Detect which cell encompasses the target text, then output its [x, y] center coordinate. 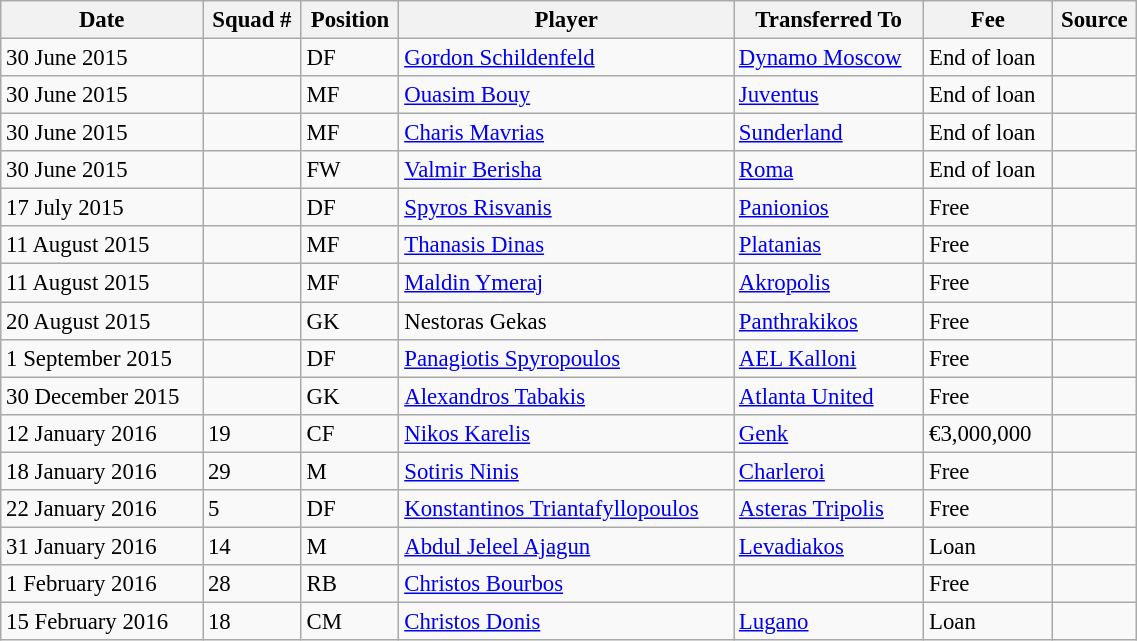
18 January 2016 [102, 471]
Panionios [829, 208]
Konstantinos Triantafyllopoulos [566, 509]
Atlanta United [829, 396]
FW [350, 170]
29 [252, 471]
RB [350, 584]
Panthrakikos [829, 321]
Akropolis [829, 283]
Squad # [252, 20]
Alexandros Tabakis [566, 396]
Nikos Karelis [566, 433]
Panagiotis Spyropoulos [566, 358]
Gordon Schildenfeld [566, 58]
Charleroi [829, 471]
Abdul Jeleel Ajagun [566, 546]
Fee [988, 20]
1 September 2015 [102, 358]
Lugano [829, 621]
Genk [829, 433]
CM [350, 621]
Date [102, 20]
Position [350, 20]
Charis Mavrias [566, 133]
20 August 2015 [102, 321]
Source [1094, 20]
17 July 2015 [102, 208]
Maldin Ymeraj [566, 283]
Thanasis Dinas [566, 245]
AEL Kalloni [829, 358]
Christos Donis [566, 621]
Roma [829, 170]
Transferred To [829, 20]
19 [252, 433]
Ouasim Bouy [566, 95]
15 February 2016 [102, 621]
Christos Bourbos [566, 584]
30 December 2015 [102, 396]
5 [252, 509]
1 February 2016 [102, 584]
Dynamo Moscow [829, 58]
Sotiris Ninis [566, 471]
28 [252, 584]
Sunderland [829, 133]
Player [566, 20]
18 [252, 621]
Levadiakos [829, 546]
Spyros Risvanis [566, 208]
22 January 2016 [102, 509]
€3,000,000 [988, 433]
Juventus [829, 95]
Platanias [829, 245]
Valmir Berisha [566, 170]
Nestoras Gekas [566, 321]
31 January 2016 [102, 546]
12 January 2016 [102, 433]
CF [350, 433]
Asteras Tripolis [829, 509]
14 [252, 546]
